Identify which cell holds the provided text, then report its (X, Y) central coordinate. 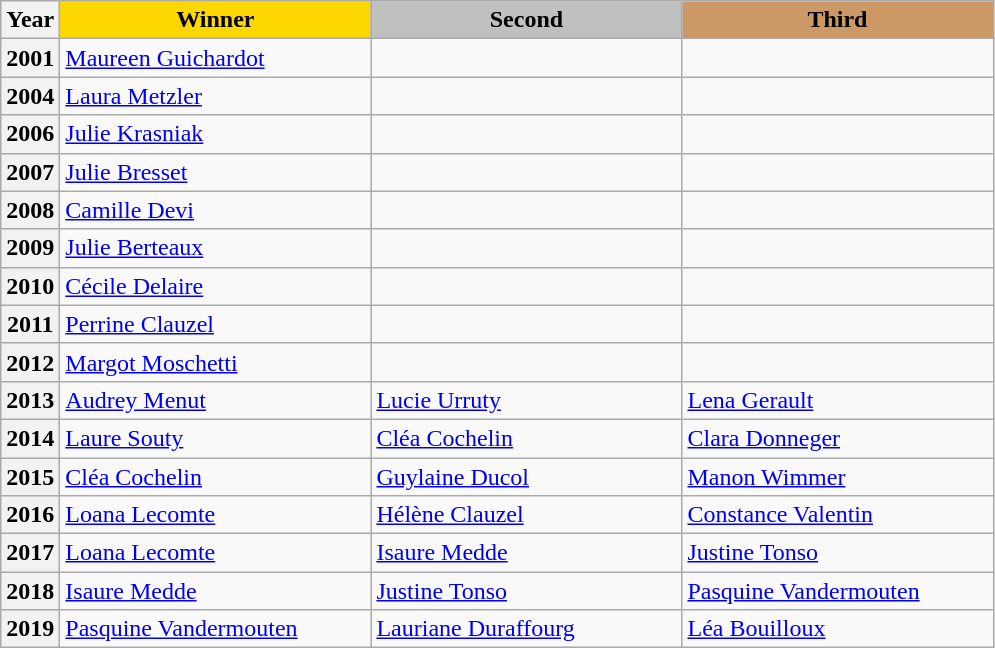
Second (526, 20)
2004 (30, 96)
Maureen Guichardot (216, 58)
2011 (30, 324)
Hélène Clauzel (526, 515)
Julie Berteaux (216, 248)
Lena Gerault (838, 400)
2014 (30, 438)
Lauriane Duraffourg (526, 629)
Winner (216, 20)
2009 (30, 248)
2001 (30, 58)
Audrey Menut (216, 400)
2015 (30, 477)
2006 (30, 134)
Cécile Delaire (216, 286)
2016 (30, 515)
Léa Bouilloux (838, 629)
Manon Wimmer (838, 477)
Julie Krasniak (216, 134)
Laure Souty (216, 438)
Perrine Clauzel (216, 324)
Constance Valentin (838, 515)
Guylaine Ducol (526, 477)
2018 (30, 591)
Camille Devi (216, 210)
Laura Metzler (216, 96)
Lucie Urruty (526, 400)
Third (838, 20)
2019 (30, 629)
Margot Moschetti (216, 362)
2010 (30, 286)
2017 (30, 553)
Clara Donneger (838, 438)
Julie Bresset (216, 172)
2012 (30, 362)
2007 (30, 172)
2013 (30, 400)
2008 (30, 210)
Year (30, 20)
